Output the (X, Y) coordinate of the center of the cell containing the given text.  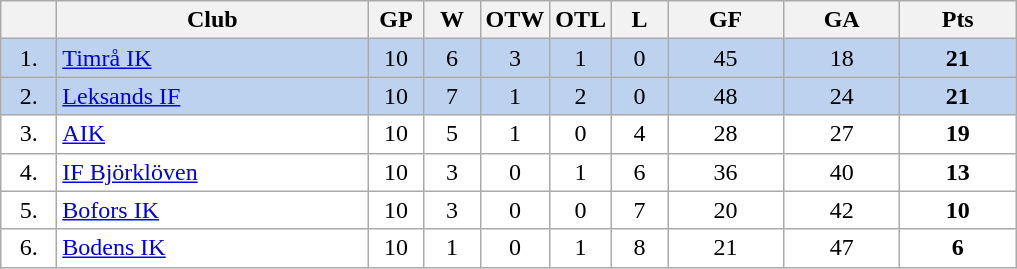
19 (958, 134)
Bofors IK (212, 210)
24 (842, 96)
Bodens IK (212, 248)
AIK (212, 134)
OTW (515, 20)
20 (726, 210)
8 (640, 248)
2 (581, 96)
6. (29, 248)
Leksands IF (212, 96)
Club (212, 20)
IF Björklöven (212, 172)
47 (842, 248)
5. (29, 210)
48 (726, 96)
L (640, 20)
27 (842, 134)
2. (29, 96)
3. (29, 134)
5 (452, 134)
13 (958, 172)
1. (29, 58)
4 (640, 134)
28 (726, 134)
OTL (581, 20)
45 (726, 58)
Timrå IK (212, 58)
36 (726, 172)
42 (842, 210)
Pts (958, 20)
18 (842, 58)
GA (842, 20)
4. (29, 172)
40 (842, 172)
W (452, 20)
GF (726, 20)
GP (396, 20)
